From the cell containing the given text, extract its center point as [x, y] coordinate. 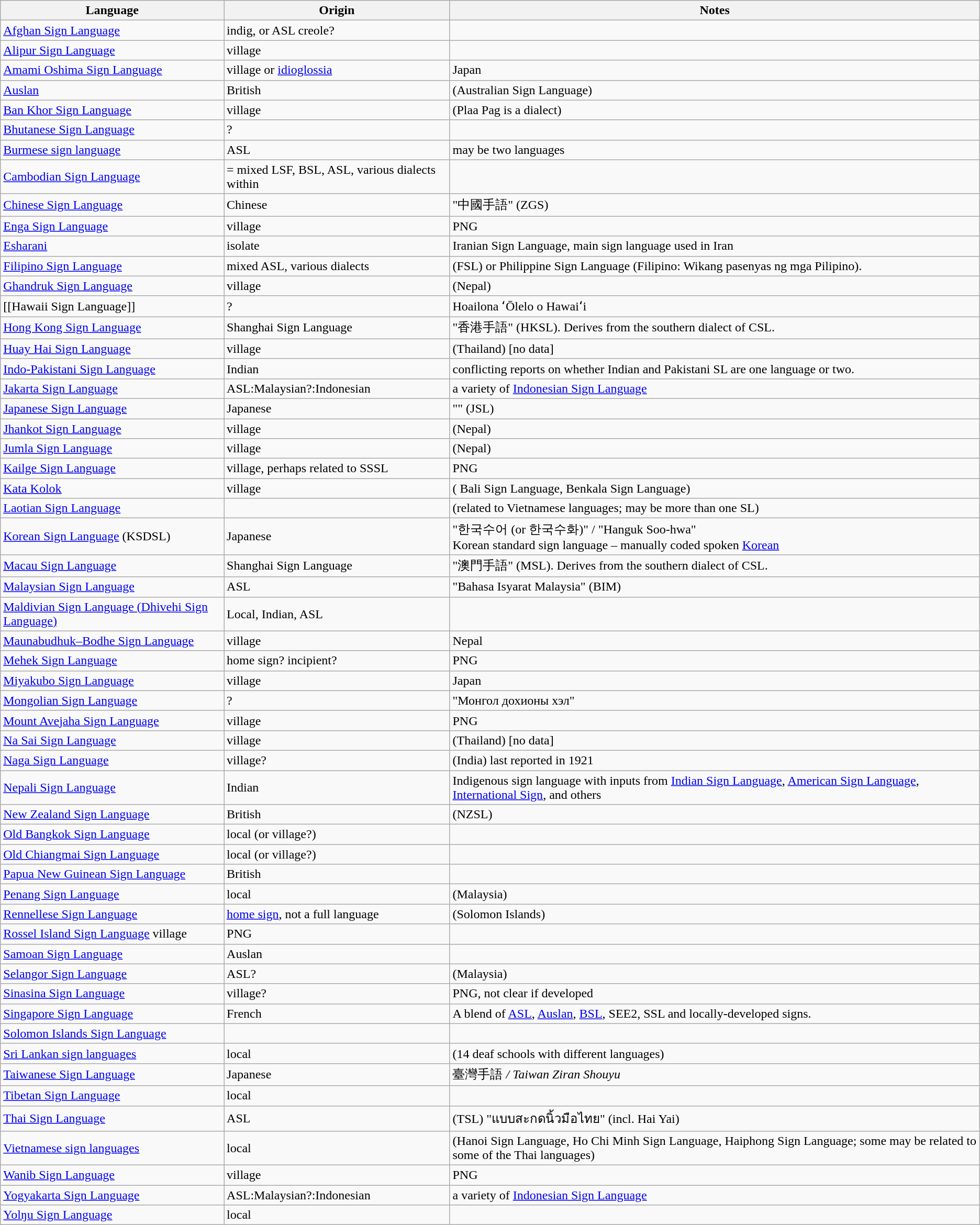
"Bahasa Isyarat Malaysia" (BIM) [715, 587]
Filipino Sign Language [112, 266]
Kata Kolok [112, 488]
Jhankot Sign Language [112, 429]
"Монгол дохионы хэл" [715, 700]
Penang Sign Language [112, 894]
Local, Indian, ASL [337, 614]
Mongolian Sign Language [112, 700]
Singapore Sign Language [112, 1014]
Origin [337, 10]
Ghandruk Sign Language [112, 286]
indig, or ASL creole? [337, 30]
French [337, 1014]
(Solomon Islands) [715, 914]
Cambodian Sign Language [112, 177]
Esharani [112, 246]
Rennellese Sign Language [112, 914]
A blend of ASL, Auslan, BSL, SEE2, SSL and locally-developed signs. [715, 1014]
臺灣手語 / Taiwan Ziran Shouyu [715, 1074]
Miyakubo Sign Language [112, 681]
(related to Vietnamese languages; may be more than one SL) [715, 508]
Ban Khor Sign Language [112, 110]
mixed ASL, various dialects [337, 266]
(14 deaf schools with different languages) [715, 1053]
Na Sai Sign Language [112, 740]
Korean Sign Language (KSDSL) [112, 537]
may be two languages [715, 150]
[[Hawaii Sign Language]] [112, 306]
Thai Sign Language [112, 1118]
Jakarta Sign Language [112, 388]
Vietnamese sign languages [112, 1149]
(NZSL) [715, 815]
Hoailona ʻŌlelo o Hawaiʻi [715, 306]
Naga Sign Language [112, 760]
Jumla Sign Language [112, 449]
(FSL) or Philippine Sign Language (Filipino: Wikang pasenyas ng mga Pilipino). [715, 266]
(India) last reported in 1921 [715, 760]
Maldivian Sign Language (Dhivehi Sign Language) [112, 614]
"澳門手語" (MSL). Derives from the southern dialect of CSL. [715, 565]
Maunabudhuk–Bodhe Sign Language [112, 641]
Hong Kong Sign Language [112, 328]
Solomon Islands Sign Language [112, 1033]
Enga Sign Language [112, 226]
Language [112, 10]
Papua New Guinean Sign Language [112, 874]
Sri Lankan sign languages [112, 1053]
(Plaa Pag is a dialect) [715, 110]
Yogyakarta Sign Language [112, 1195]
Old Chiangmai Sign Language [112, 854]
"香港手語" (HKSL). Derives from the southern dialect of CSL. [715, 328]
Selangor Sign Language [112, 974]
Nepali Sign Language [112, 787]
Chinese [337, 205]
= mixed LSF, BSL, ASL, various dialects within [337, 177]
"한국수어 (or 한국수화)" / "Hanguk Soo-hwa"Korean standard sign language – manually coded spoken Korean [715, 537]
"" (JSL) [715, 408]
Samoan Sign Language [112, 954]
Sinasina Sign Language [112, 994]
Malaysian Sign Language [112, 587]
Old Bangkok Sign Language [112, 834]
(Australian Sign Language) [715, 90]
PNG, not clear if developed [715, 994]
(Hanoi Sign Language, Ho Chi Minh Sign Language, Haiphong Sign Language; some may be related to some of the Thai languages) [715, 1149]
Laotian Sign Language [112, 508]
Rossel Island Sign Language village [112, 934]
( Bali Sign Language, Benkala Sign Language) [715, 488]
ASL? [337, 974]
Wanib Sign Language [112, 1175]
village or idioglossia [337, 70]
Iranian Sign Language, main sign language used in Iran [715, 246]
Burmese sign language [112, 150]
Alipur Sign Language [112, 50]
Chinese Sign Language [112, 205]
Mount Avejaha Sign Language [112, 720]
Huay Hai Sign Language [112, 349]
Indigenous sign language with inputs from Indian Sign Language, American Sign Language, International Sign, and others [715, 787]
Taiwanese Sign Language [112, 1074]
conflicting reports on whether Indian and Pakistani SL are one language or two. [715, 369]
Macau Sign Language [112, 565]
Tibetan Sign Language [112, 1096]
Japanese Sign Language [112, 408]
Afghan Sign Language [112, 30]
home sign, not a full language [337, 914]
home sign? incipient? [337, 661]
Amami Oshima Sign Language [112, 70]
isolate [337, 246]
Nepal [715, 641]
Notes [715, 10]
(TSL) "แบบสะกดนิ้วมือไทย" (incl. Hai Yai) [715, 1118]
"中國手語" (ZGS) [715, 205]
New Zealand Sign Language [112, 815]
village, perhaps related to SSSL [337, 469]
Bhutanese Sign Language [112, 130]
Kailge Sign Language [112, 469]
Mehek Sign Language [112, 661]
Yolŋu Sign Language [112, 1215]
Indo-Pakistani Sign Language [112, 369]
